Determine the (x, y) coordinate at the center of the cell enclosing the given text.  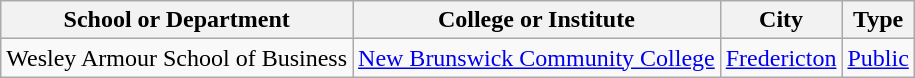
School or Department (177, 20)
New Brunswick Community College (537, 58)
Type (878, 20)
Fredericton (781, 58)
Public (878, 58)
College or Institute (537, 20)
City (781, 20)
Wesley Armour School of Business (177, 58)
